Provide the (x, y) coordinate of the cell's center where the given text is located.  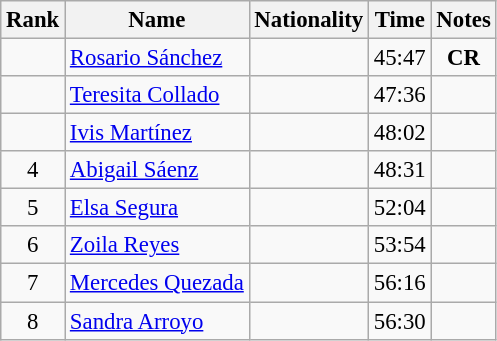
Rank (33, 20)
56:30 (400, 321)
Time (400, 20)
Elsa Segura (158, 208)
47:36 (400, 95)
5 (33, 208)
56:16 (400, 283)
52:04 (400, 208)
Notes (464, 20)
Rosario Sánchez (158, 58)
Name (158, 20)
8 (33, 321)
Nationality (308, 20)
7 (33, 283)
Ivis Martínez (158, 133)
48:31 (400, 170)
Sandra Arroyo (158, 321)
CR (464, 58)
Mercedes Quezada (158, 283)
45:47 (400, 58)
48:02 (400, 133)
6 (33, 245)
Teresita Collado (158, 95)
4 (33, 170)
Zoila Reyes (158, 245)
Abigail Sáenz (158, 170)
53:54 (400, 245)
